Return the (x, y) coordinate for the center point of the cell that contains the specified text.  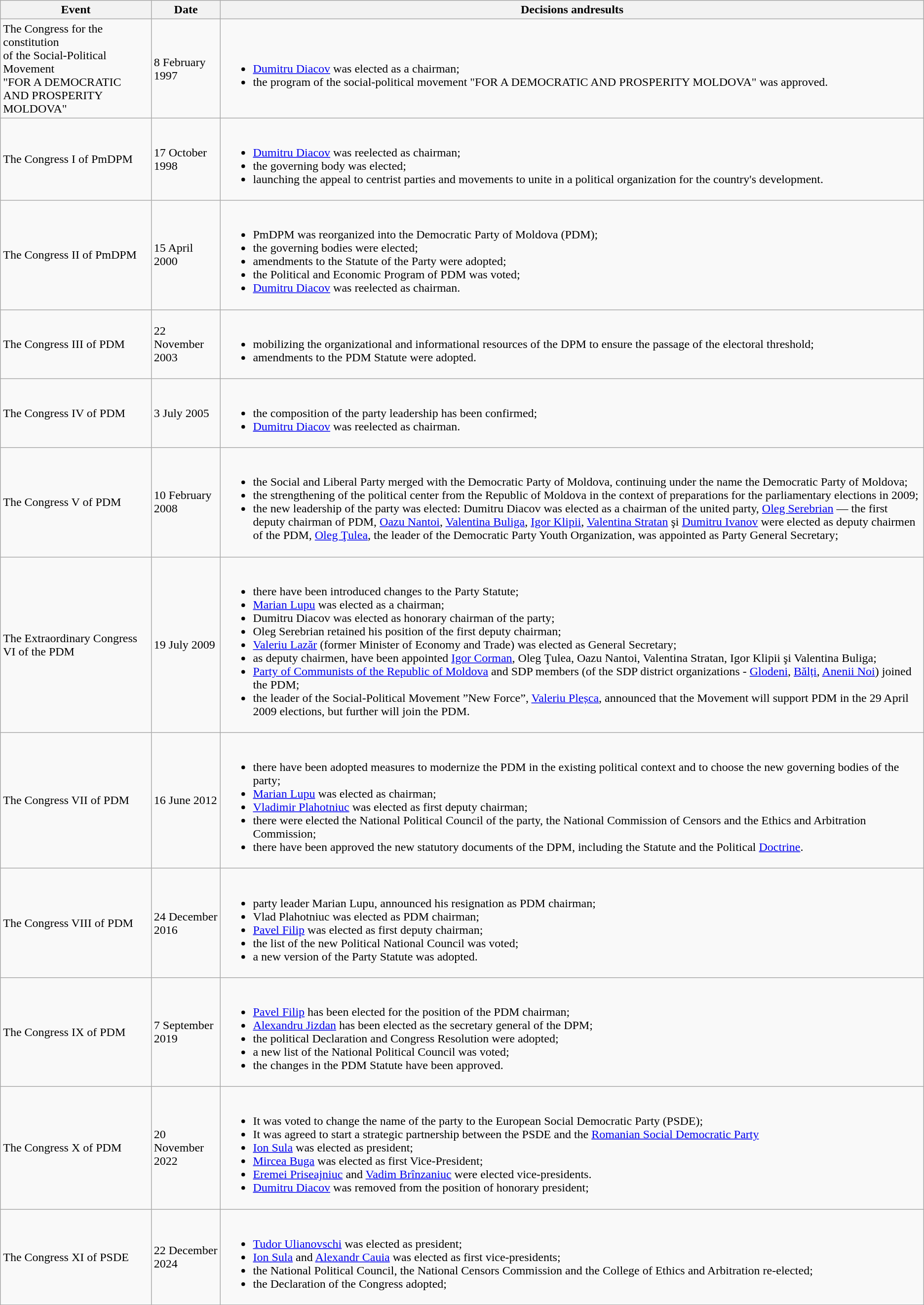
The Congress IX of PDM (76, 1032)
The Congress V of PDM (76, 502)
The Congress II of PmDPM (76, 255)
the composition of the party leadership has been confirmed;Dumitru Diacov was reelected as chairman. (572, 413)
10 February 2008 (186, 502)
15 April 2000 (186, 255)
Dumitru Diacov was elected as a chairman;the program of the social-political movement "FOR A DEMOCRATIC AND PROSPERITY MOLDOVA" was approved. (572, 69)
7 September 2019 (186, 1032)
The Congress XI of PSDE (76, 1257)
The Congress X of PDM (76, 1148)
The Congress VIII of PDM (76, 923)
22 December 2024 (186, 1257)
3 July 2005 (186, 413)
The Extraordinary Congress VI of the PDM (76, 645)
Date (186, 10)
16 June 2012 (186, 801)
8 February 1997 (186, 69)
The Congress I of PmDPM (76, 159)
22 November 2003 (186, 344)
The Congress III of PDM (76, 344)
The Congress for the constitution of the Social-Political Movement "FOR A DEMOCRATIC AND PROSPERITY MOLDOVA" (76, 69)
The Congress IV of PDM (76, 413)
19 July 2009 (186, 645)
Decisions andresults (572, 10)
Event (76, 10)
20 November 2022 (186, 1148)
The Congress VII of PDM (76, 801)
24 December 2016 (186, 923)
17 October 1998 (186, 159)
